Pinpoint the cell where the given text exists, returning its (x, y) midpoint coordinate. 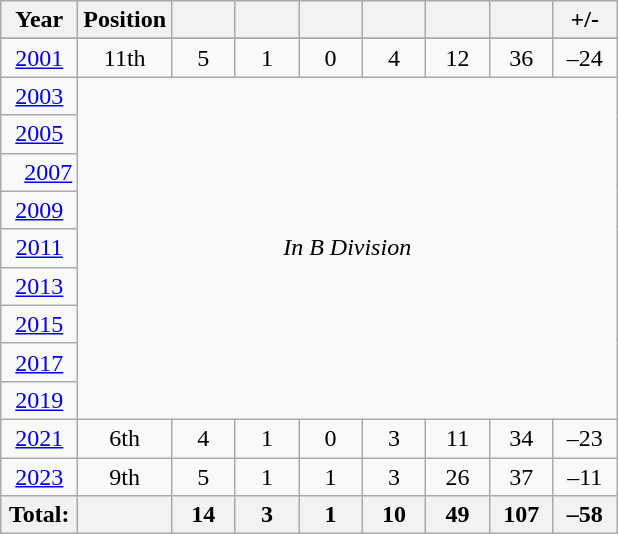
14 (204, 515)
–24 (585, 58)
6th (125, 438)
37 (521, 477)
In B Division (348, 248)
11 (458, 438)
107 (521, 515)
2013 (40, 286)
2023 (40, 477)
2007 (40, 172)
–58 (585, 515)
49 (458, 515)
2017 (40, 362)
9th (125, 477)
26 (458, 477)
Year (40, 20)
2009 (40, 210)
2003 (40, 96)
2011 (40, 248)
–23 (585, 438)
+/- (585, 20)
–11 (585, 477)
10 (394, 515)
2021 (40, 438)
2001 (40, 58)
Total: (40, 515)
Position (125, 20)
11th (125, 58)
36 (521, 58)
2005 (40, 134)
34 (521, 438)
2019 (40, 400)
2015 (40, 324)
12 (458, 58)
